Locate the cell with the specified text and output its [x, y] center coordinate. 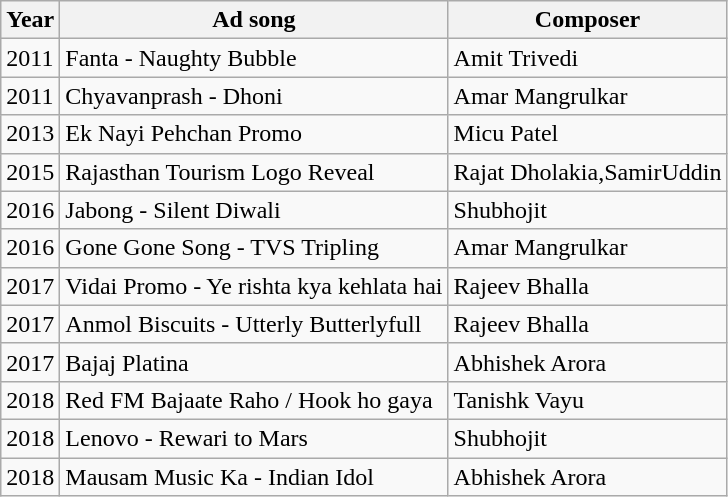
Chyavanprash - Dhoni [254, 96]
Lenovo - Rewari to Mars [254, 438]
Rajat Dholakia,SamirUddin [588, 172]
2013 [30, 134]
Composer [588, 20]
Micu Patel [588, 134]
Ek Nayi Pehchan Promo [254, 134]
Fanta - Naughty Bubble [254, 58]
Gone Gone Song - TVS Tripling [254, 248]
Mausam Music Ka - Indian Idol [254, 477]
Year [30, 20]
Ad song [254, 20]
Tanishk Vayu [588, 400]
Amit Trivedi [588, 58]
2015 [30, 172]
Jabong - Silent Diwali [254, 210]
Anmol Biscuits - Utterly Butterlyfull [254, 324]
Red FM Bajaate Raho / Hook ho gaya [254, 400]
Bajaj Platina [254, 362]
Rajasthan Tourism Logo Reveal [254, 172]
Vidai Promo - Ye rishta kya kehlata hai [254, 286]
